Find where the given text appears and provide that cell's center as (X, Y) coordinate. 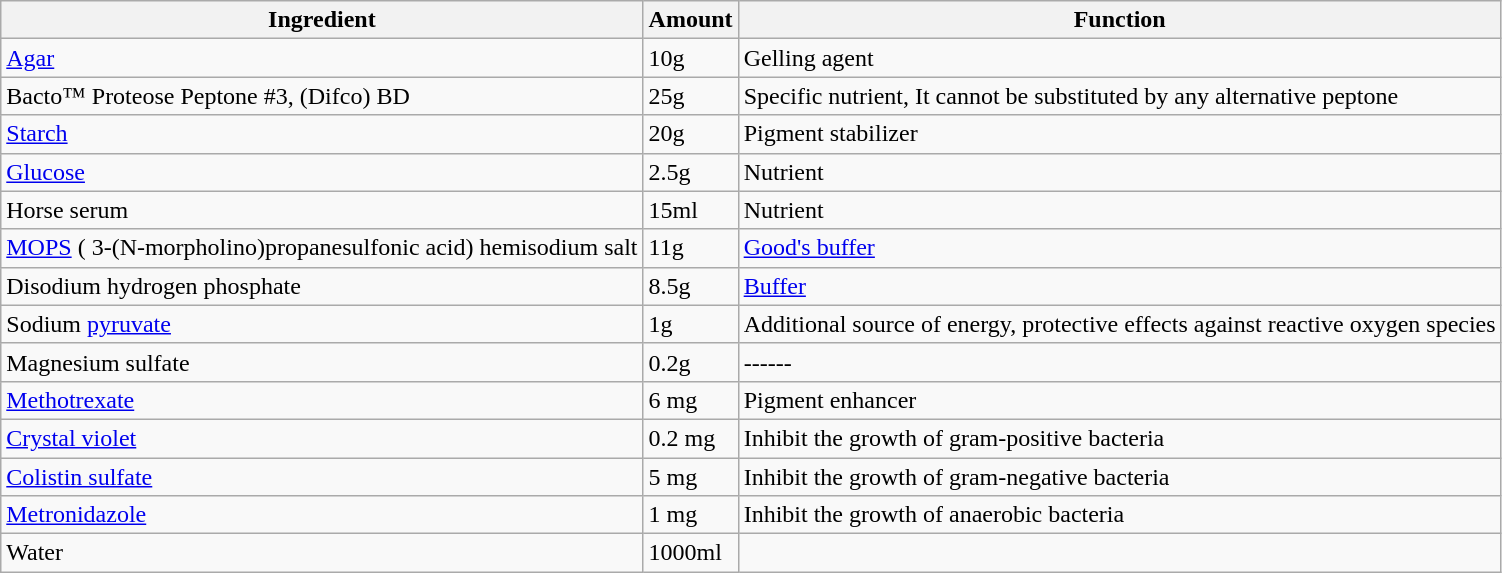
0.2 mg (690, 438)
Sodium pyruvate (322, 324)
Good's buffer (1120, 248)
Pigment enhancer (1120, 400)
8.5g (690, 286)
Starch (322, 134)
Function (1120, 20)
Colistin sulfate (322, 477)
6 mg (690, 400)
Agar (322, 58)
Crystal violet (322, 438)
Amount (690, 20)
0.2g (690, 362)
5 mg (690, 477)
------ (1120, 362)
10g (690, 58)
Methotrexate (322, 400)
Magnesium sulfate (322, 362)
1g (690, 324)
Inhibit the growth of gram-negative bacteria (1120, 477)
Metronidazole (322, 515)
MOPS ( 3-(N-morpholino)propanesulfonic acid) hemisodium salt (322, 248)
15ml (690, 210)
Gelling agent (1120, 58)
Buffer (1120, 286)
Horse serum (322, 210)
Inhibit the growth of anaerobic bacteria (1120, 515)
1 mg (690, 515)
Ingredient (322, 20)
Pigment stabilizer (1120, 134)
Glucose (322, 172)
Bacto™ Proteose Peptone #3, (Difco) BD (322, 96)
25g (690, 96)
Specific nutrient, It cannot be substituted by any alternative peptone (1120, 96)
Inhibit the growth of gram-positive bacteria (1120, 438)
11g (690, 248)
20g (690, 134)
Additional source of energy, protective effects against reactive oxygen species (1120, 324)
Disodium hydrogen phosphate (322, 286)
Water (322, 553)
1000ml (690, 553)
2.5g (690, 172)
